Detect which cell encompasses the target text, then output its (X, Y) center coordinate. 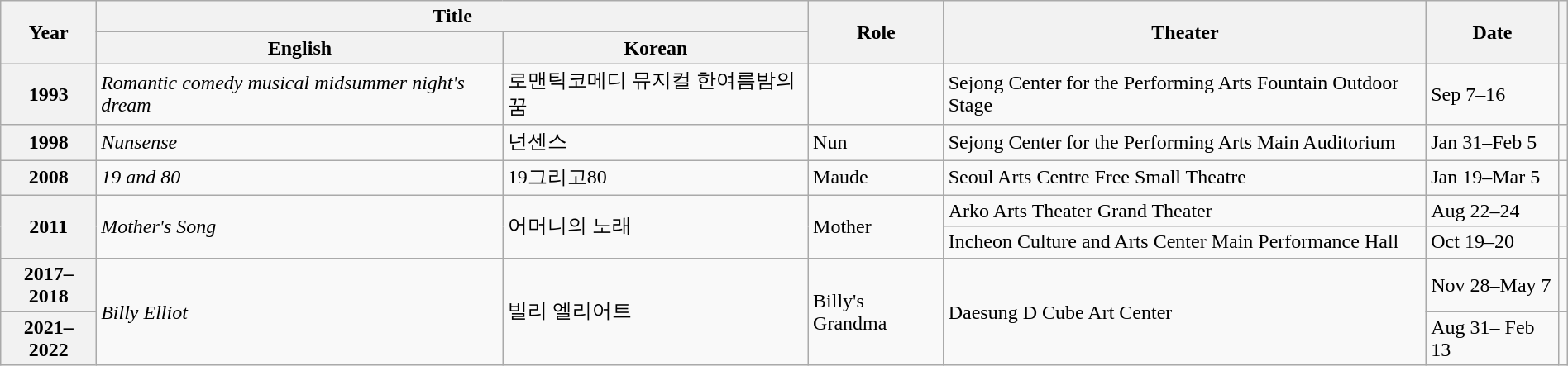
Incheon Culture and Arts Center Main Performance Hall (1185, 242)
Mother (877, 226)
Nov 28–May 7 (1492, 284)
Arko Arts Theater Grand Theater (1185, 211)
Mother's Song (300, 226)
Daesung D Cube Art Center (1185, 311)
Year (49, 32)
Aug 22–24 (1492, 211)
Billy's Grandma (877, 311)
1998 (49, 142)
Theater (1185, 32)
2017–2018 (49, 284)
어머니의 노래 (655, 226)
Korean (655, 48)
빌리 엘리어트 (655, 311)
Date (1492, 32)
Romantic comedy musical midsummer night's dream (300, 94)
Billy Elliot (300, 311)
Jan 19–Mar 5 (1492, 178)
Jan 31–Feb 5 (1492, 142)
1993 (49, 94)
2008 (49, 178)
2011 (49, 226)
Nunsense (300, 142)
Sejong Center for the Performing Arts Fountain Outdoor Stage (1185, 94)
Maude (877, 178)
2021–2022 (49, 339)
Nun (877, 142)
Oct 19–20 (1492, 242)
Sep 7–16 (1492, 94)
로맨틱코메디 뮤지컬 한여름밤의 꿈 (655, 94)
Title (453, 17)
Role (877, 32)
19 and 80 (300, 178)
Seoul Arts Centre Free Small Theatre (1185, 178)
English (300, 48)
Aug 31– Feb 13 (1492, 339)
19그리고80 (655, 178)
넌센스 (655, 142)
Sejong Center for the Performing Arts Main Auditorium (1185, 142)
